Scan for the cell matching the given text and deliver its [x, y] coordinate at center. 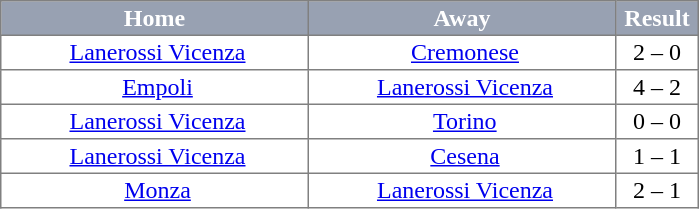
4 – 2 [657, 87]
Empoli [155, 87]
2 – 0 [657, 52]
0 – 0 [657, 121]
Result [657, 18]
Away [462, 18]
2 – 1 [657, 190]
Monza [155, 190]
Cremonese [462, 52]
1 – 1 [657, 156]
Home [155, 18]
Torino [462, 121]
Cesena [462, 156]
